For the text-containing cell, return its midpoint in (x, y) coordinate format. 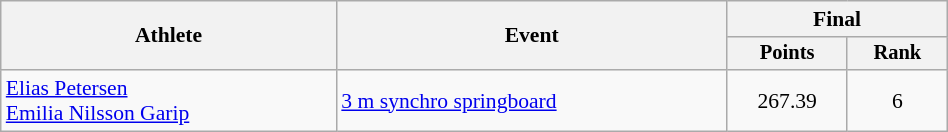
Points (787, 54)
3 m synchro springboard (532, 100)
Athlete (169, 36)
Event (532, 36)
Rank (897, 54)
Final (837, 19)
6 (897, 100)
267.39 (787, 100)
Elias PetersenEmilia Nilsson Garip (169, 100)
